From the cell containing the given text, extract its center point as [x, y] coordinate. 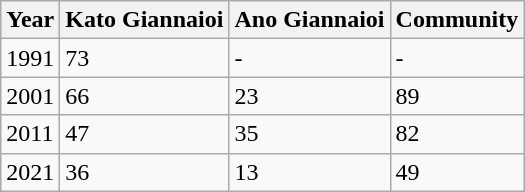
2021 [30, 172]
47 [144, 134]
Ano Giannaioi [310, 20]
49 [457, 172]
Year [30, 20]
35 [310, 134]
2001 [30, 96]
1991 [30, 58]
66 [144, 96]
36 [144, 172]
2011 [30, 134]
73 [144, 58]
23 [310, 96]
82 [457, 134]
89 [457, 96]
13 [310, 172]
Community [457, 20]
Kato Giannaioi [144, 20]
